From the cell containing the given text, extract its center point as (x, y) coordinate. 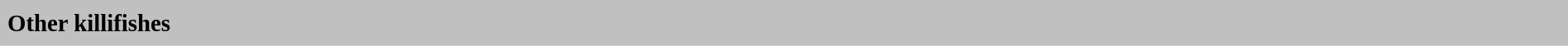
Other killifishes (784, 23)
